Determine the (x, y) coordinate at the center of the cell enclosing the given text.  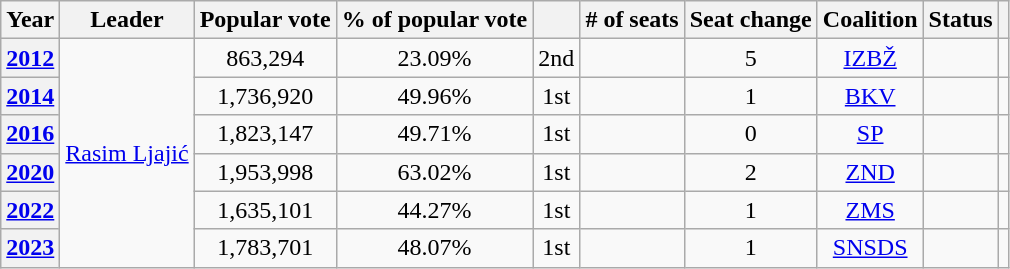
49.71% (434, 134)
# of seats (632, 20)
Seat change (750, 20)
SNSDS (870, 248)
1,783,701 (265, 248)
23.09% (434, 58)
48.07% (434, 248)
2020 (30, 172)
63.02% (434, 172)
5 (750, 58)
Coalition (870, 20)
SP (870, 134)
2016 (30, 134)
2nd (556, 58)
0 (750, 134)
ZND (870, 172)
ZMS (870, 210)
1,635,101 (265, 210)
IZBŽ (870, 58)
Status (960, 20)
2022 (30, 210)
49.96% (434, 96)
1,823,147 (265, 134)
2012 (30, 58)
BKV (870, 96)
% of popular vote (434, 20)
1,736,920 (265, 96)
2 (750, 172)
863,294 (265, 58)
Leader (127, 20)
2023 (30, 248)
44.27% (434, 210)
2014 (30, 96)
Popular vote (265, 20)
1,953,998 (265, 172)
Rasim Ljajić (127, 153)
Year (30, 20)
